Locate the cell with the specified text and output its (x, y) center coordinate. 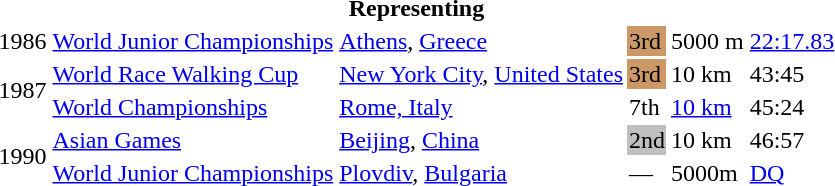
2nd (648, 140)
Athens, Greece (482, 41)
World Championships (193, 107)
World Race Walking Cup (193, 74)
5000 m (708, 41)
New York City, United States (482, 74)
World Junior Championships (193, 41)
7th (648, 107)
Rome, Italy (482, 107)
Asian Games (193, 140)
Beijing, China (482, 140)
